For the text-containing cell, return its midpoint in [X, Y] coordinate format. 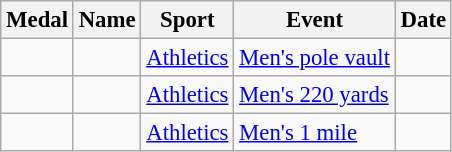
Event [315, 20]
Men's 1 mile [315, 133]
Date [423, 20]
Medal [38, 20]
Men's 220 yards [315, 95]
Sport [188, 20]
Men's pole vault [315, 58]
Name [107, 20]
